Detect which cell encompasses the target text, then output its (X, Y) center coordinate. 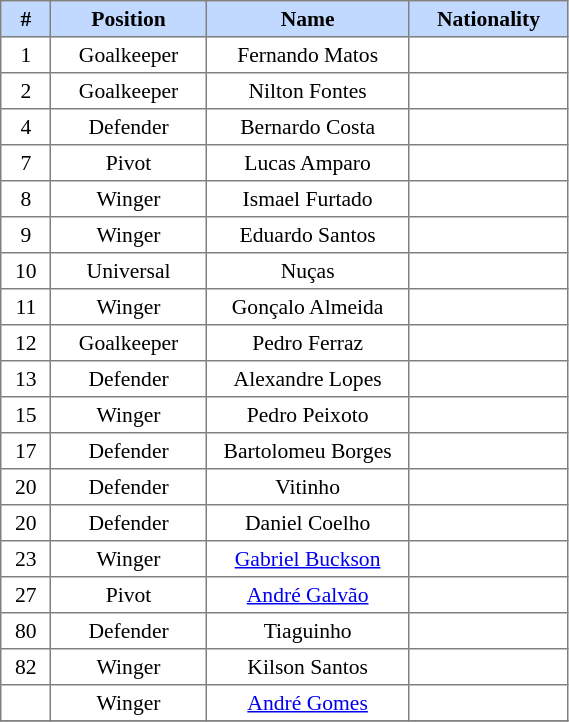
4 (26, 127)
Name (308, 19)
Ismael Furtado (308, 199)
Bernardo Costa (308, 127)
Nationality (488, 19)
17 (26, 451)
André Gomes (308, 703)
Tiaguinho (308, 631)
23 (26, 559)
Gonçalo Almeida (308, 307)
11 (26, 307)
7 (26, 163)
Bartolomeu Borges (308, 451)
Lucas Amparo (308, 163)
2 (26, 91)
André Galvão (308, 595)
13 (26, 379)
80 (26, 631)
Vitinho (308, 487)
10 (26, 271)
Alexandre Lopes (308, 379)
Pedro Peixoto (308, 415)
Nuças (308, 271)
Kilson Santos (308, 667)
15 (26, 415)
Gabriel Buckson (308, 559)
Universal (128, 271)
Pedro Ferraz (308, 343)
8 (26, 199)
Fernando Matos (308, 55)
12 (26, 343)
82 (26, 667)
# (26, 19)
Nilton Fontes (308, 91)
Position (128, 19)
Eduardo Santos (308, 235)
Daniel Coelho (308, 523)
27 (26, 595)
1 (26, 55)
9 (26, 235)
